Return the [x, y] coordinate for the center point of the cell that contains the specified text.  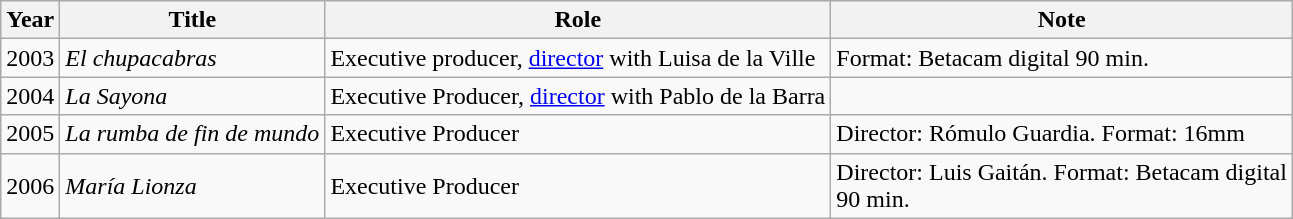
Director: Rómulo Guardia. Format: 16mm [1062, 134]
Executive Producer, director with Pablo de la Barra [578, 96]
Format: Betacam digital 90 min. [1062, 58]
2006 [30, 186]
Role [578, 20]
La Sayona [192, 96]
2005 [30, 134]
La rumba de fin de mundo [192, 134]
María Lionza [192, 186]
Year [30, 20]
El chupacabras [192, 58]
Executive producer, director with Luisa de la Ville [578, 58]
Director: Luis Gaitán. Format: Betacam digital90 min. [1062, 186]
Title [192, 20]
Note [1062, 20]
2004 [30, 96]
2003 [30, 58]
